Pinpoint the cell where the given text exists, returning its [X, Y] midpoint coordinate. 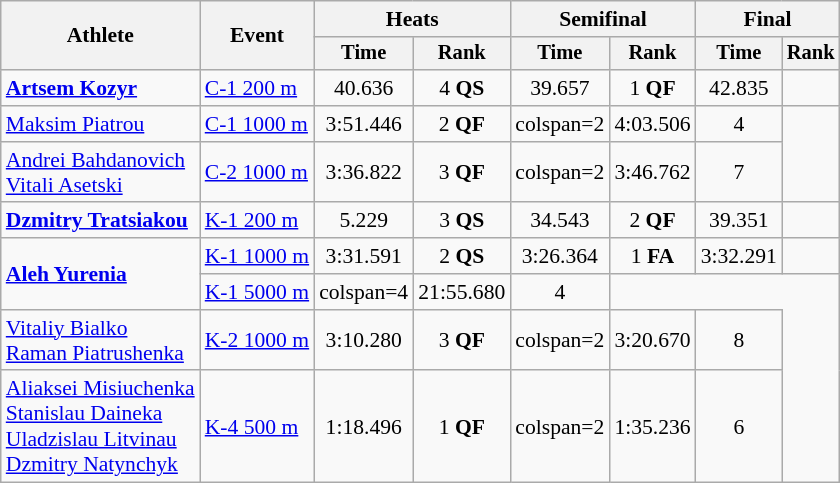
39.657 [560, 88]
3:20.670 [652, 340]
4 QS [462, 88]
Vitaliy BialkoRaman Piatrushenka [100, 340]
39.351 [739, 221]
Andrei BahdanovichVitali Asetski [100, 172]
7 [739, 172]
3:46.762 [652, 172]
Heats [412, 19]
2 QS [462, 256]
3:32.291 [739, 256]
K-1 5000 m [257, 292]
4:03.506 [652, 124]
3:10.280 [364, 340]
3:51.446 [364, 124]
3:36.822 [364, 172]
Aliaksei MisiuchenkaStanislau DainekaUladzislau LitvinauDzmitry Natynchyk [100, 427]
Event [257, 36]
Athlete [100, 36]
21:55.680 [462, 292]
Semifinal [602, 19]
K-1 1000 m [257, 256]
3 QS [462, 221]
C-1 1000 m [257, 124]
C-2 1000 m [257, 172]
42.835 [739, 88]
K-4 500 m [257, 427]
1:18.496 [364, 427]
1 FA [652, 256]
6 [739, 427]
5.229 [364, 221]
Artsem Kozyr [100, 88]
Final [768, 19]
3:26.364 [560, 256]
1:35.236 [652, 427]
Aleh Yurenia [100, 274]
colspan=4 [364, 292]
K-1 200 m [257, 221]
C-1 200 m [257, 88]
Maksim Piatrou [100, 124]
K-2 1000 m [257, 340]
Dzmitry Tratsiakou [100, 221]
40.636 [364, 88]
3:31.591 [364, 256]
8 [739, 340]
34.543 [560, 221]
